Search for the cell housing the specified text and yield its [x, y] center coordinate. 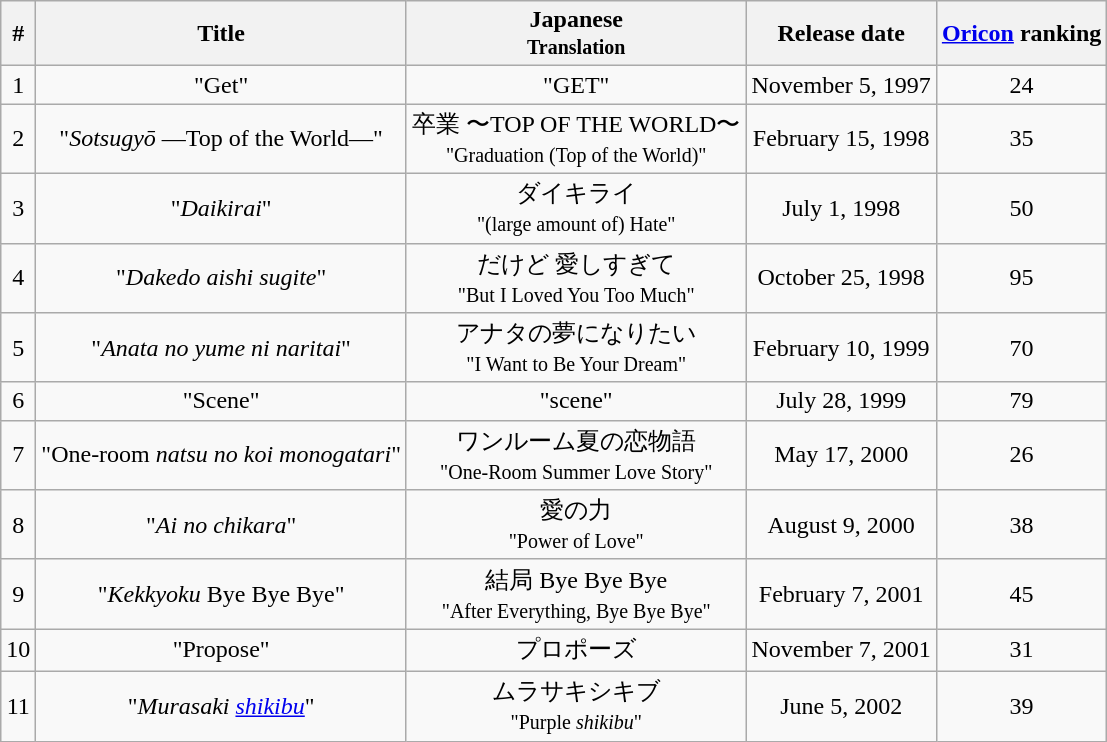
"scene" [576, 401]
95 [1021, 278]
9 [18, 594]
"Dakedo aishi sugite" [222, 278]
February 15, 1998 [841, 139]
"Anata no yume ni naritai" [222, 348]
70 [1021, 348]
1 [18, 85]
"Ai no chikara" [222, 525]
Release date [841, 34]
"Scene" [222, 401]
February 7, 2001 [841, 594]
"Murasaki shikibu" [222, 706]
"GET" [576, 85]
6 [18, 401]
45 [1021, 594]
10 [18, 650]
31 [1021, 650]
"Daikirai" [222, 208]
February 10, 1999 [841, 348]
Oricon ranking [1021, 34]
"Kekkyoku Bye Bye Bye" [222, 594]
November 5, 1997 [841, 85]
4 [18, 278]
August 9, 2000 [841, 525]
"Sotsugyō —Top of the World—" [222, 139]
June 5, 2002 [841, 706]
2 [18, 139]
5 [18, 348]
November 7, 2001 [841, 650]
"Propose" [222, 650]
愛の力"Power of Love" [576, 525]
アナタの夢になりたい"I Want to Be Your Dream" [576, 348]
ムラサキシキブ"Purple shikibu" [576, 706]
7 [18, 455]
Title [222, 34]
May 17, 2000 [841, 455]
結局 Bye Bye Bye"After Everything, Bye Bye Bye" [576, 594]
# [18, 34]
79 [1021, 401]
8 [18, 525]
ワンルーム夏の恋物語"One-Room Summer Love Story" [576, 455]
だけど 愛しすぎて"But I Loved You Too Much" [576, 278]
"One-room natsu no koi monogatari" [222, 455]
24 [1021, 85]
卒業 〜TOP OF THE WORLD〜 "Graduation (Top of the World)" [576, 139]
"Get" [222, 85]
39 [1021, 706]
26 [1021, 455]
11 [18, 706]
38 [1021, 525]
July 1, 1998 [841, 208]
プロポーズ [576, 650]
July 28, 1999 [841, 401]
50 [1021, 208]
October 25, 1998 [841, 278]
3 [18, 208]
ダイキライ"(large amount of) Hate" [576, 208]
35 [1021, 139]
JapaneseTranslation [576, 34]
